Output the (X, Y) coordinate of the center of the cell containing the given text.  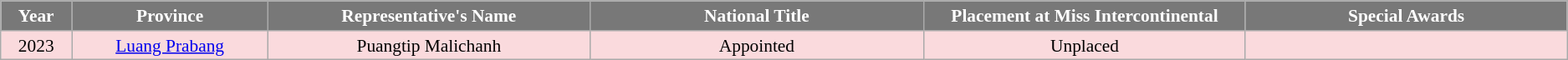
Province (171, 16)
Year (37, 16)
National Title (757, 16)
Special Awards (1407, 16)
Placement at Miss Intercontinental (1085, 16)
Representative's Name (428, 16)
